Capture the cell that displays the provided text and extract its [x, y] central coordinate. 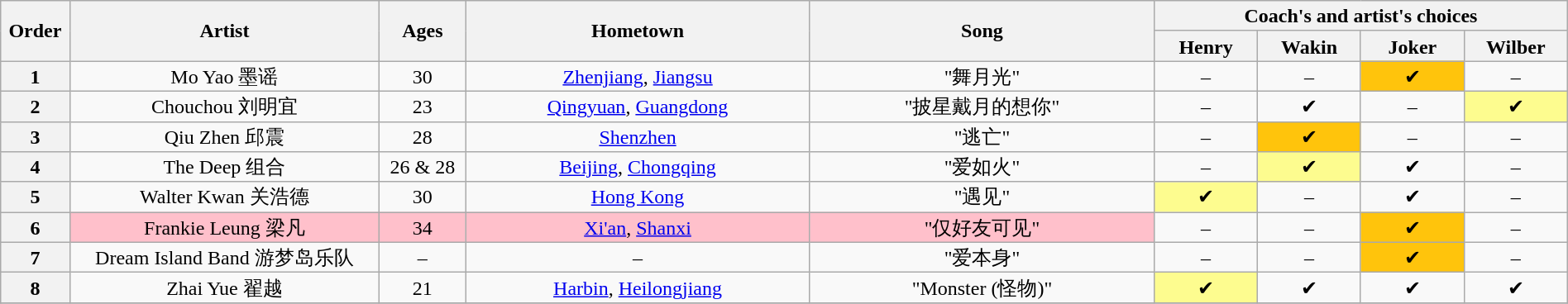
Coach's and artist's choices [1361, 17]
"逃亡" [982, 137]
23 [423, 106]
8 [35, 287]
Order [35, 31]
Xi'an, Shanxi [638, 228]
"仅好友可见" [982, 228]
Walter Kwan 关浩德 [225, 197]
Beijing, Chongqing [638, 167]
"爱如火" [982, 167]
Harbin, Heilongjiang [638, 287]
"爱本身" [982, 258]
3 [35, 137]
"舞月光" [982, 76]
26 & 28 [423, 167]
7 [35, 258]
34 [423, 228]
Frankie Leung 梁凡 [225, 228]
Chouchou 刘明宜 [225, 106]
5 [35, 197]
Zhenjiang, Jiangsu [638, 76]
Wakin [1310, 46]
Zhai Yue 翟越 [225, 287]
Qingyuan, Guangdong [638, 106]
6 [35, 228]
4 [35, 167]
Hometown [638, 31]
"Monster (怪物)" [982, 287]
Mo Yao 墨谣 [225, 76]
28 [423, 137]
Song [982, 31]
The Deep 组合 [225, 167]
Artist [225, 31]
Henry [1206, 46]
Shenzhen [638, 137]
"遇见" [982, 197]
Joker [1413, 46]
Wilber [1515, 46]
Hong Kong [638, 197]
Qiu Zhen 邱震 [225, 137]
Ages [423, 31]
"披星戴月的想你" [982, 106]
Dream Island Band 游梦岛乐队 [225, 258]
21 [423, 287]
2 [35, 106]
1 [35, 76]
